Return (X, Y) of the center of cell containing provided text 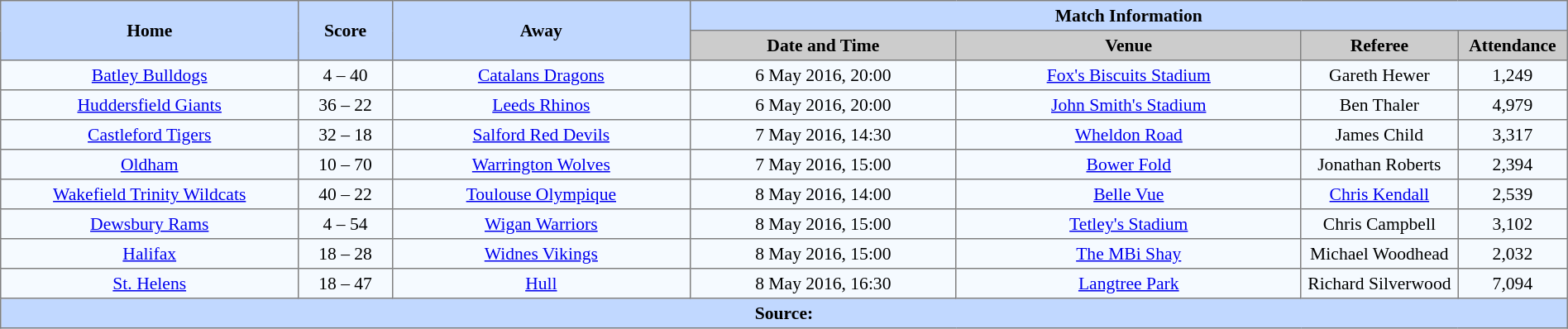
Home (150, 31)
Michael Woodhead (1379, 254)
John Smith's Stadium (1128, 105)
Widnes Vikings (541, 254)
32 – 18 (346, 135)
Away (541, 31)
Warrington Wolves (541, 164)
Ben Thaler (1379, 105)
Chris Kendall (1379, 194)
2,394 (1513, 164)
Dewsbury Rams (150, 224)
Catalans Dragons (541, 75)
Referee (1379, 45)
40 – 22 (346, 194)
Attendance (1513, 45)
St. Helens (150, 284)
Oldham (150, 164)
4 – 40 (346, 75)
Richard Silverwood (1379, 284)
2,032 (1513, 254)
Venue (1128, 45)
Leeds Rhinos (541, 105)
4 – 54 (346, 224)
18 – 47 (346, 284)
3,102 (1513, 224)
Chris Campbell (1379, 224)
18 – 28 (346, 254)
Wigan Warriors (541, 224)
Huddersfield Giants (150, 105)
Castleford Tigers (150, 135)
Wakefield Trinity Wildcats (150, 194)
Halifax (150, 254)
8 May 2016, 14:00 (823, 194)
10 – 70 (346, 164)
Date and Time (823, 45)
7,094 (1513, 284)
James Child (1379, 135)
Match Information (1128, 16)
4,979 (1513, 105)
Toulouse Olympique (541, 194)
Salford Red Devils (541, 135)
7 May 2016, 15:00 (823, 164)
The MBi Shay (1128, 254)
1,249 (1513, 75)
8 May 2016, 16:30 (823, 284)
2,539 (1513, 194)
3,317 (1513, 135)
Belle Vue (1128, 194)
Gareth Hewer (1379, 75)
Langtree Park (1128, 284)
Score (346, 31)
Hull (541, 284)
7 May 2016, 14:30 (823, 135)
Wheldon Road (1128, 135)
Fox's Biscuits Stadium (1128, 75)
Jonathan Roberts (1379, 164)
36 – 22 (346, 105)
Batley Bulldogs (150, 75)
Tetley's Stadium (1128, 224)
Source: (784, 313)
Bower Fold (1128, 164)
